For the text-containing cell, return its midpoint in [X, Y] coordinate format. 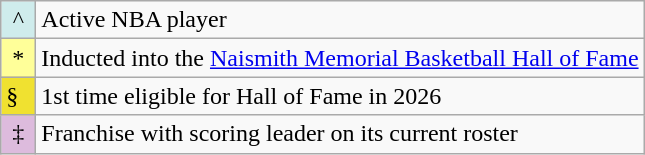
* [18, 58]
1st time eligible for Hall of Fame in 2026 [340, 96]
‡ [18, 134]
Franchise with scoring leader on its current roster [340, 134]
Active NBA player [340, 20]
Inducted into the Naismith Memorial Basketball Hall of Fame [340, 58]
^ [18, 20]
§ [18, 96]
